Identify which cell holds the provided text, then report its [x, y] central coordinate. 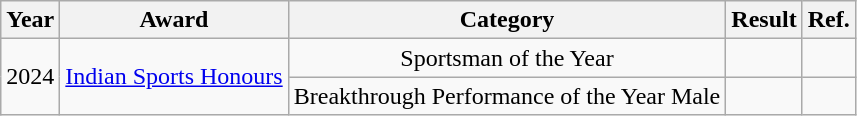
Year [30, 20]
2024 [30, 77]
Award [174, 20]
Ref. [828, 20]
Sportsman of the Year [507, 58]
Breakthrough Performance of the Year Male [507, 96]
Category [507, 20]
Result [764, 20]
Indian Sports Honours [174, 77]
